From the cell containing the given text, extract its center point as (x, y) coordinate. 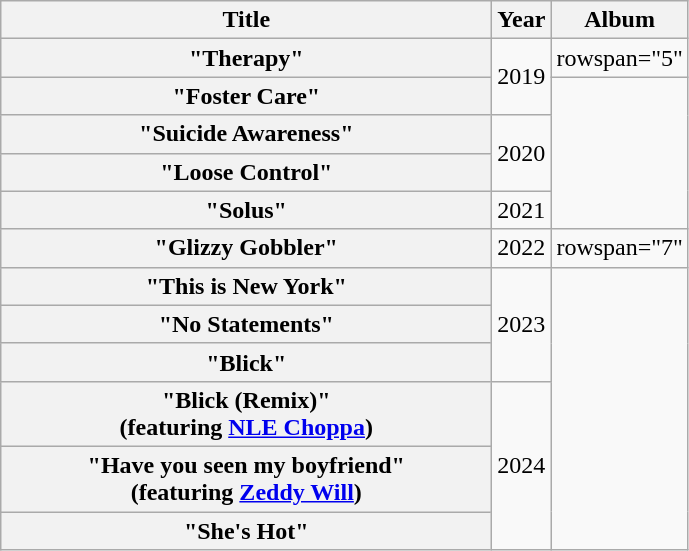
"Solus" (246, 210)
"She's Hot" (246, 531)
Title (246, 20)
2024 (522, 465)
2020 (522, 153)
2023 (522, 324)
Album (620, 20)
"Blick" (246, 362)
"Loose Control" (246, 172)
"Suicide Awareness" (246, 134)
"Have you seen my boyfriend"(featuring Zeddy Will) (246, 478)
"Therapy" (246, 58)
"No Statements" (246, 324)
2019 (522, 77)
2021 (522, 210)
"Blick (Remix)"(featuring NLE Choppa) (246, 414)
2022 (522, 248)
rowspan="5" (620, 58)
rowspan="7" (620, 248)
"Foster Care" (246, 96)
"Glizzy Gobbler" (246, 248)
"This is New York" (246, 286)
Year (522, 20)
